Find where the given text appears and provide that cell's center as (X, Y) coordinate. 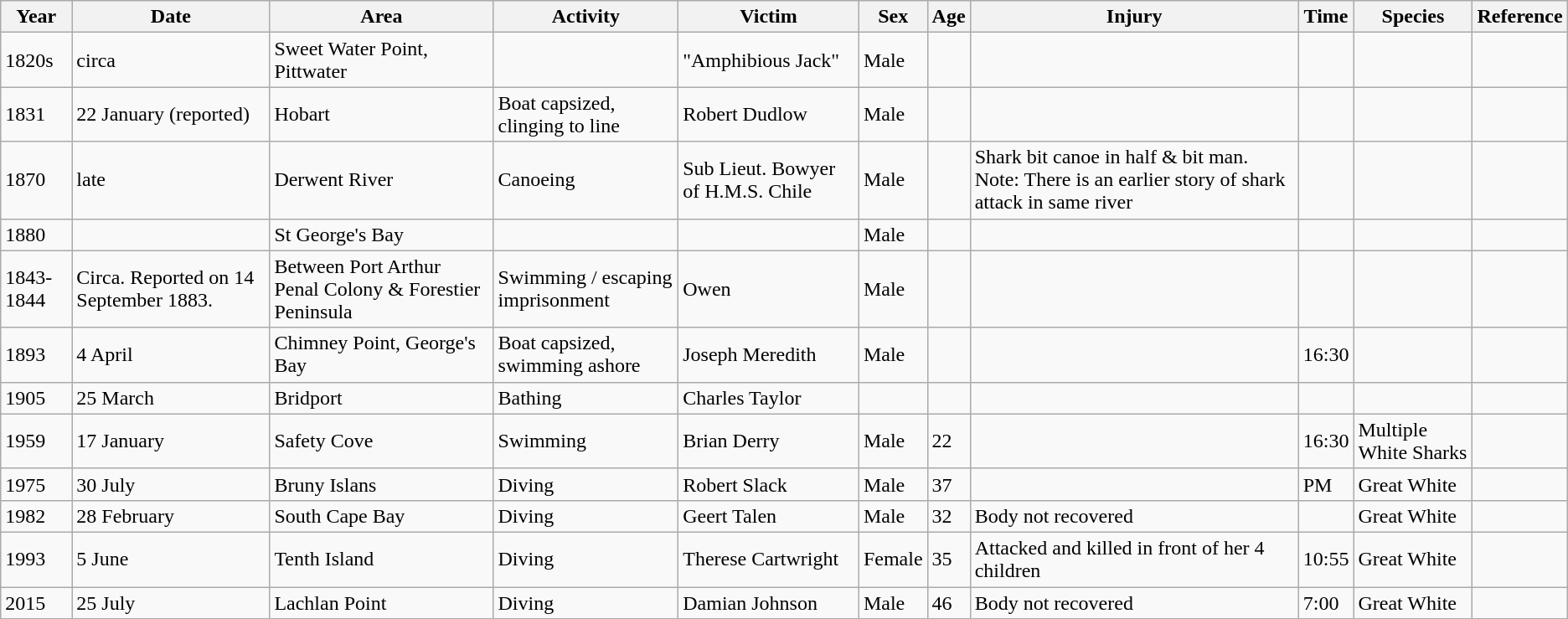
Robert Dudlow (769, 114)
Reference (1519, 17)
Damian Johnson (769, 602)
Chimney Point, George's Bay (382, 355)
St George's Bay (382, 235)
late (171, 180)
Shark bit canoe in half & bit man. Note: There is an earlier story of shark attack in same river (1134, 180)
South Cape Bay (382, 516)
Circa. Reported on 14 September 1883. (171, 289)
2015 (37, 602)
1870 (37, 180)
Between Port Arthur Penal Colony & Forestier Peninsula (382, 289)
1820s (37, 60)
Brian Derry (769, 441)
Bruny Islans (382, 484)
Victim (769, 17)
Bridport (382, 398)
Area (382, 17)
17 January (171, 441)
Boat capsized, clinging to line (586, 114)
35 (948, 560)
1959 (37, 441)
Activity (586, 17)
Charles Taylor (769, 398)
Sex (893, 17)
25 July (171, 602)
4 April (171, 355)
Swimming / escaping imprisonment (586, 289)
46 (948, 602)
Boat capsized, swimming ashore (586, 355)
Age (948, 17)
Joseph Meredith (769, 355)
Time (1326, 17)
32 (948, 516)
Species (1413, 17)
Robert Slack (769, 484)
Injury (1134, 17)
1975 (37, 484)
circa (171, 60)
Bathing (586, 398)
1993 (37, 560)
7:00 (1326, 602)
Attacked and killed in front of her 4 children (1134, 560)
22 January (reported) (171, 114)
Therese Cartwright (769, 560)
Sub Lieut. Bowyer of H.M.S. Chile (769, 180)
Sweet Water Point, Pittwater (382, 60)
Safety Cove (382, 441)
Geert Talen (769, 516)
30 July (171, 484)
Derwent River (382, 180)
Lachlan Point (382, 602)
37 (948, 484)
Canoeing (586, 180)
22 (948, 441)
"Amphibious Jack" (769, 60)
Multiple White Sharks (1413, 441)
Hobart (382, 114)
1893 (37, 355)
Tenth Island (382, 560)
1831 (37, 114)
Owen (769, 289)
PM (1326, 484)
1880 (37, 235)
1843-1844 (37, 289)
Date (171, 17)
25 March (171, 398)
5 June (171, 560)
Swimming (586, 441)
10:55 (1326, 560)
28 February (171, 516)
Female (893, 560)
1982 (37, 516)
1905 (37, 398)
Year (37, 17)
